Capture the cell that displays the provided text and extract its (x, y) central coordinate. 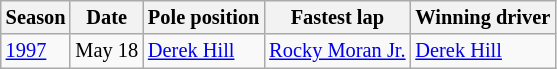
1997 (36, 51)
Fastest lap (337, 17)
Rocky Moran Jr. (337, 51)
Winning driver (482, 17)
Date (106, 17)
Season (36, 17)
May 18 (106, 51)
Pole position (204, 17)
